Output the [X, Y] coordinate of the center of the cell containing the given text.  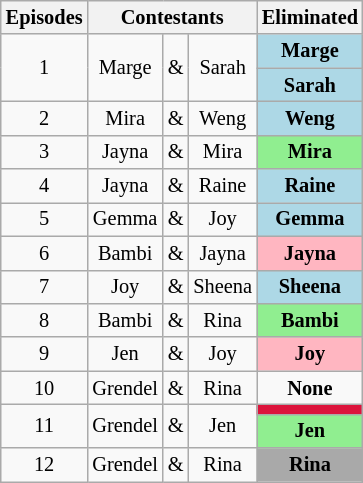
Episodes [44, 17]
2 [44, 118]
4 [44, 186]
12 [44, 465]
11 [44, 426]
3 [44, 152]
None [310, 388]
8 [44, 320]
9 [44, 354]
10 [44, 388]
7 [44, 287]
5 [44, 219]
1 [44, 68]
Contestants [172, 17]
Eliminated [310, 17]
6 [44, 253]
